Locate the cell with the specified text and output its [x, y] center coordinate. 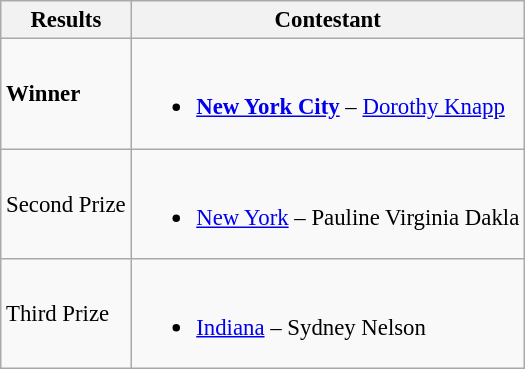
Results [66, 20]
New York – Pauline Virginia Dakla [328, 204]
Indiana – Sydney Nelson [328, 314]
Third Prize [66, 314]
New York City – Dorothy Knapp [328, 94]
Contestant [328, 20]
Winner [66, 94]
Second Prize [66, 204]
